For the text-containing cell, return its midpoint in [x, y] coordinate format. 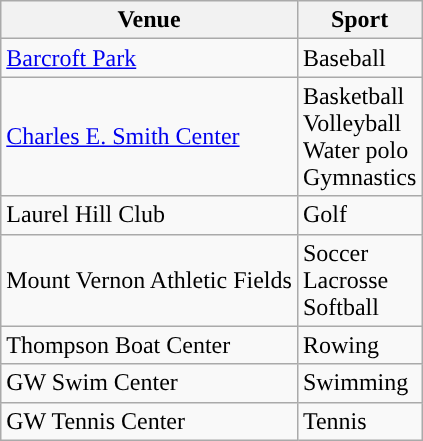
Laurel Hill Club [150, 215]
Charles E. Smith Center [150, 136]
Basketball Volleyball Water polo Gymnastics [359, 136]
Tennis [359, 421]
GW Tennis Center [150, 421]
Swimming [359, 383]
GW Swim Center [150, 383]
Baseball [359, 58]
Golf [359, 215]
Venue [150, 20]
Sport [359, 20]
Thompson Boat Center [150, 345]
Rowing [359, 345]
Mount Vernon Athletic Fields [150, 280]
Barcroft Park [150, 58]
Soccer Lacrosse Softball [359, 280]
